For the text-containing cell, return its midpoint in (x, y) coordinate format. 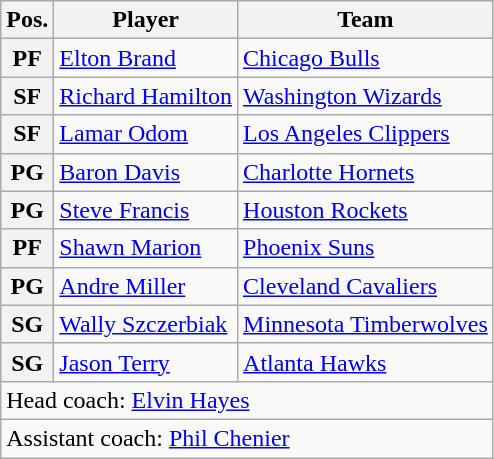
Pos. (28, 20)
Los Angeles Clippers (366, 134)
Elton Brand (146, 58)
Steve Francis (146, 210)
Team (366, 20)
Phoenix Suns (366, 248)
Shawn Marion (146, 248)
Jason Terry (146, 362)
Head coach: Elvin Hayes (248, 400)
Wally Szczerbiak (146, 324)
Minnesota Timberwolves (366, 324)
Richard Hamilton (146, 96)
Atlanta Hawks (366, 362)
Assistant coach: Phil Chenier (248, 438)
Andre Miller (146, 286)
Cleveland Cavaliers (366, 286)
Player (146, 20)
Baron Davis (146, 172)
Houston Rockets (366, 210)
Charlotte Hornets (366, 172)
Chicago Bulls (366, 58)
Lamar Odom (146, 134)
Washington Wizards (366, 96)
